Capture the cell that displays the provided text and extract its [x, y] central coordinate. 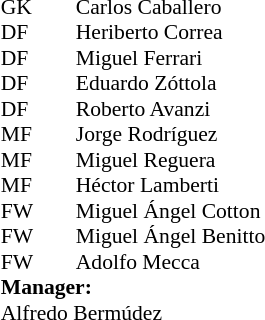
Miguel Ángel Benitto [170, 237]
Miguel Reguera [170, 160]
Héctor Lamberti [170, 185]
Miguel Ángel Cotton [170, 211]
Jorge Rodríguez [170, 135]
Miguel Ferrari [170, 58]
Eduardo Zóttola [170, 83]
Manager: [133, 287]
Adolfo Mecca [170, 262]
Heriberto Correa [170, 33]
Roberto Avanzi [170, 109]
